For the text-containing cell, return its midpoint in [x, y] coordinate format. 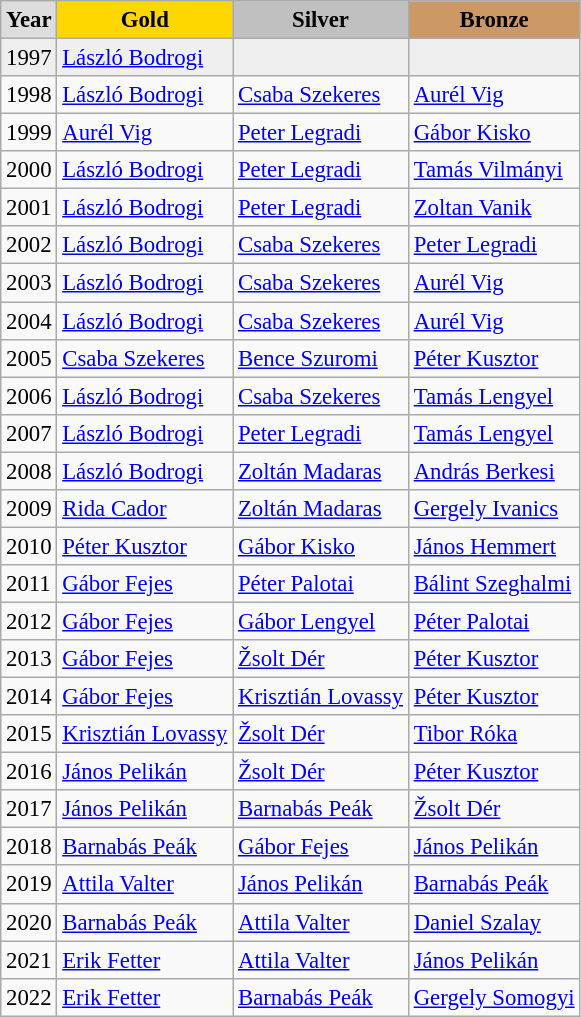
2022 [29, 997]
2006 [29, 396]
2004 [29, 321]
2020 [29, 922]
2013 [29, 659]
Rida Cador [145, 509]
2003 [29, 283]
1999 [29, 133]
Tibor Róka [494, 734]
2010 [29, 546]
2000 [29, 170]
2011 [29, 584]
2014 [29, 697]
2021 [29, 960]
Gábor Lengyel [321, 621]
Bálint Szeghalmi [494, 584]
Year [29, 20]
2016 [29, 772]
2007 [29, 433]
Bence Szuromi [321, 358]
2018 [29, 847]
2012 [29, 621]
2019 [29, 885]
Daniel Szalay [494, 922]
Silver [321, 20]
Gergely Ivanics [494, 509]
Zoltan Vanik [494, 208]
2017 [29, 809]
1997 [29, 58]
Gergely Somogyi [494, 997]
András Berkesi [494, 471]
János Hemmert [494, 546]
2009 [29, 509]
Bronze [494, 20]
2008 [29, 471]
Gold [145, 20]
2015 [29, 734]
Tamás Vilmányi [494, 170]
2002 [29, 245]
1998 [29, 95]
2005 [29, 358]
2001 [29, 208]
